Identify which cell holds the provided text, then report its (X, Y) central coordinate. 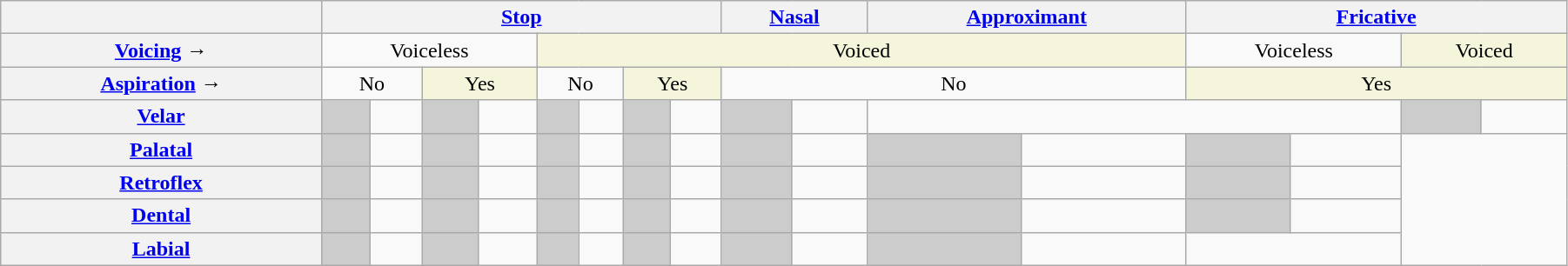
Voicing → (162, 50)
Palatal (162, 150)
Approximant (1027, 17)
Nasal (794, 17)
Labial (162, 249)
Aspiration → (162, 83)
Stop (521, 17)
Velar (162, 116)
Retroflex (162, 183)
Dental (162, 216)
Fricative (1377, 17)
